From the cell containing the given text, extract its center point as (x, y) coordinate. 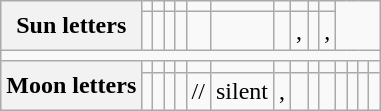
Sun letters (72, 26)
// (198, 91)
Moon letters (72, 86)
silent (242, 91)
